Output the [x, y] coordinate of the center of the cell containing the given text.  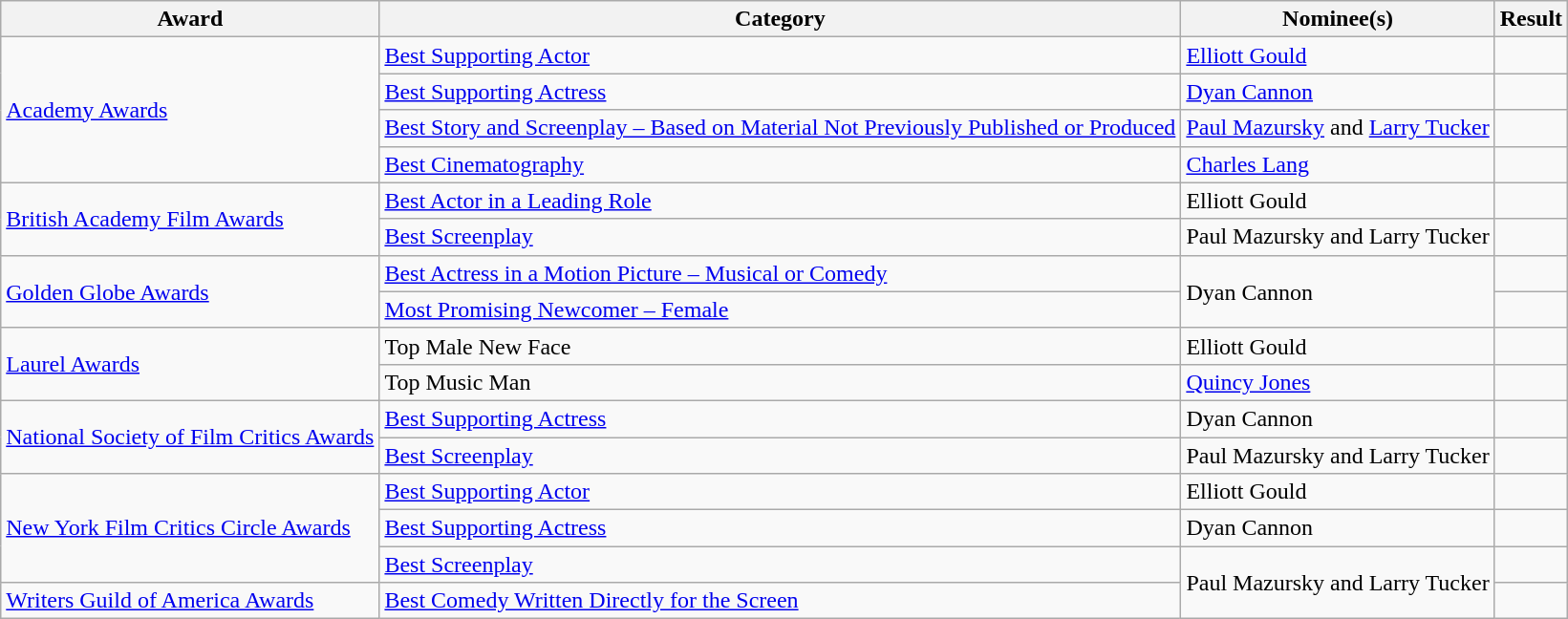
Writers Guild of America Awards [190, 601]
Academy Awards [190, 110]
Charles Lang [1338, 164]
Laurel Awards [190, 364]
Best Actor in a Leading Role [780, 201]
Best Cinematography [780, 164]
Top Male New Face [780, 346]
Award [190, 19]
National Society of Film Critics Awards [190, 437]
British Academy Film Awards [190, 219]
Quincy Jones [1338, 382]
Result [1531, 19]
Best Story and Screenplay – Based on Material Not Previously Published or Produced [780, 128]
Best Comedy Written Directly for the Screen [780, 601]
Golden Globe Awards [190, 291]
Most Promising Newcomer – Female [780, 309]
New York Film Critics Circle Awards [190, 528]
Best Actress in a Motion Picture – Musical or Comedy [780, 273]
Category [780, 19]
Top Music Man [780, 382]
Nominee(s) [1338, 19]
